Determine the [x, y] coordinate at the center of the cell enclosing the given text.  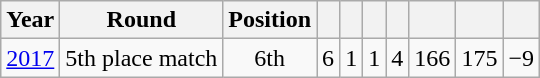
2017 [30, 58]
6 [328, 58]
6th [270, 58]
175 [480, 58]
−9 [522, 58]
4 [398, 58]
166 [432, 58]
Year [30, 20]
Position [270, 20]
Round [142, 20]
5th place match [142, 58]
